Locate the cell with the specified text and output its (X, Y) center coordinate. 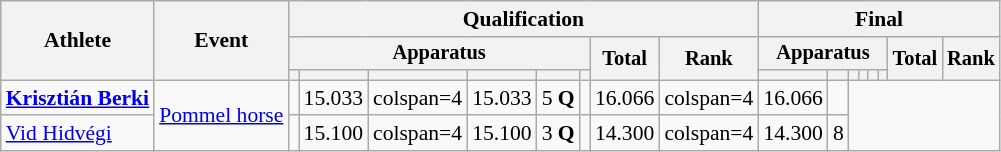
3 Q (558, 134)
Pommel horse (221, 116)
Vid Hidvégi (78, 134)
Final (878, 19)
5 Q (558, 98)
Athlete (78, 40)
8 (838, 134)
Krisztián Berki (78, 98)
Qualification (523, 19)
Event (221, 40)
